Provide the [x, y] coordinate of the cell's center where the given text is located.  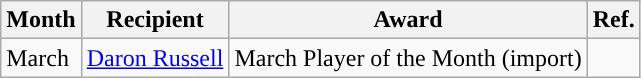
March Player of the Month (import) [408, 58]
Month [41, 20]
Award [408, 20]
March [41, 58]
Ref. [614, 20]
Daron Russell [155, 58]
Recipient [155, 20]
